Return [X, Y] of the center of cell containing provided text 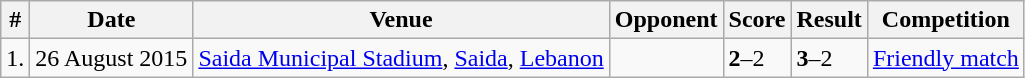
Saida Municipal Stadium, Saida, Lebanon [401, 58]
1. [16, 58]
2–2 [757, 58]
Result [829, 20]
Venue [401, 20]
# [16, 20]
Competition [946, 20]
Friendly match [946, 58]
Score [757, 20]
Date [112, 20]
Opponent [666, 20]
3–2 [829, 58]
26 August 2015 [112, 58]
